Pinpoint the cell where the given text exists, returning its (X, Y) midpoint coordinate. 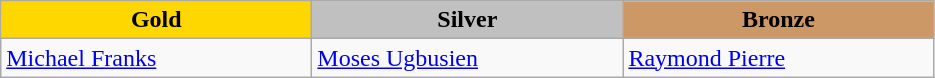
Moses Ugbusien (468, 58)
Silver (468, 20)
Bronze (778, 20)
Raymond Pierre (778, 58)
Gold (156, 20)
Michael Franks (156, 58)
